Find where the given text appears and provide that cell's center as (X, Y) coordinate. 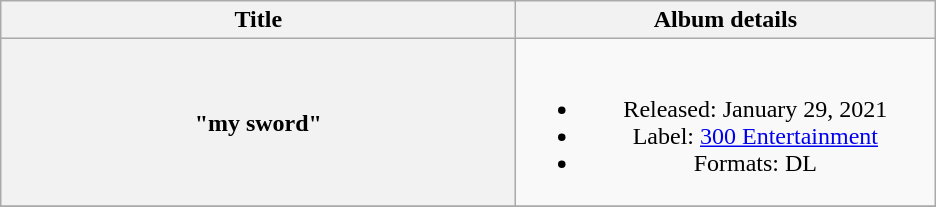
Album details (726, 20)
"my sword" (258, 122)
Title (258, 20)
Released: January 29, 2021Label: 300 EntertainmentFormats: DL (726, 122)
